Scan for the cell matching the given text and deliver its [x, y] coordinate at center. 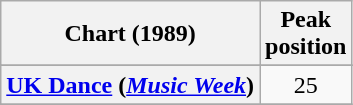
25 [306, 85]
UK Dance (Music Week) [130, 85]
Chart (1989) [130, 34]
Peakposition [306, 34]
